For the text-containing cell, return its midpoint in (X, Y) coordinate format. 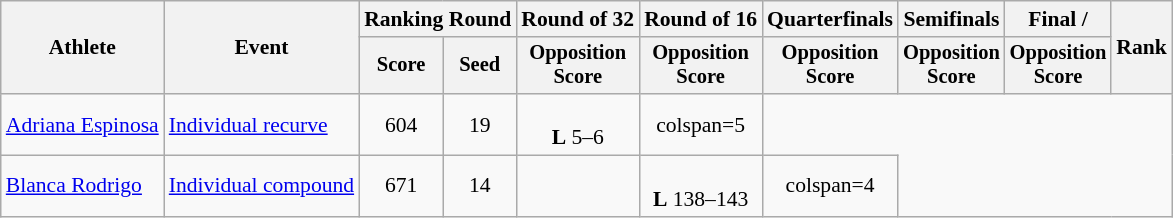
Individual recurve (262, 124)
Blanca Rodrigo (82, 186)
Individual compound (262, 186)
Quarterfinals (830, 19)
L 138–143 (700, 186)
colspan=4 (830, 186)
Rank (1142, 48)
Ranking Round (438, 19)
Final / (1058, 19)
Semifinals (952, 19)
Athlete (82, 48)
Event (262, 48)
14 (480, 186)
Score (401, 66)
colspan=5 (700, 124)
Round of 16 (700, 19)
Seed (480, 66)
Round of 32 (578, 19)
604 (401, 124)
L 5–6 (578, 124)
Adriana Espinosa (82, 124)
19 (480, 124)
671 (401, 186)
